Extract the [x, y] coordinate from the center of the cell holding the provided text.  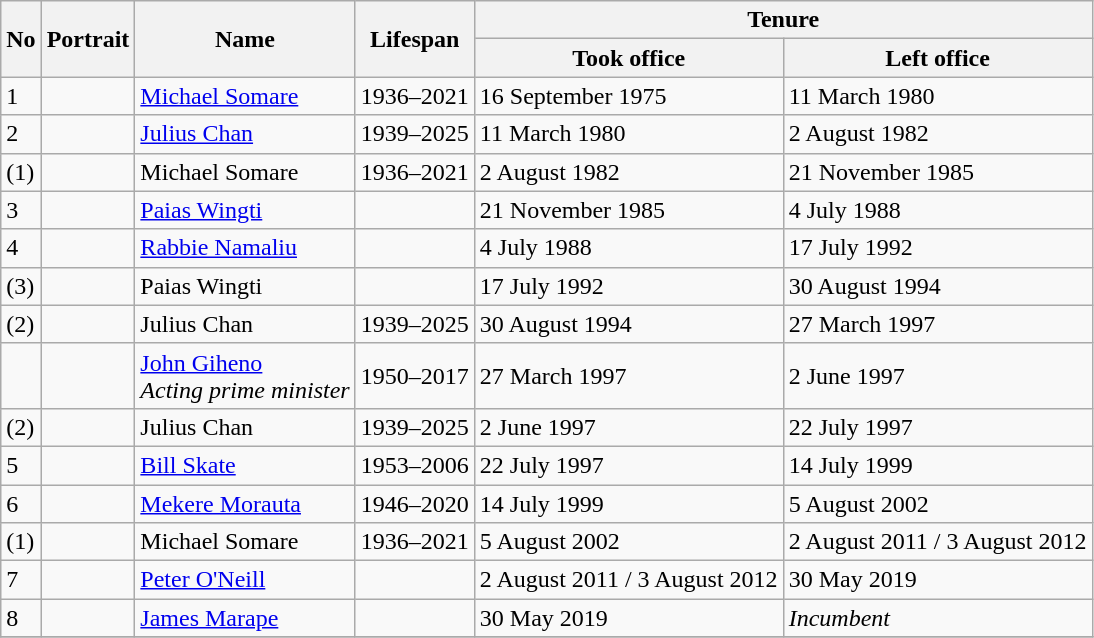
Lifespan [414, 39]
4 [21, 248]
6 [21, 503]
2 [21, 134]
1 [21, 96]
Rabbie Namaliu [245, 248]
James Marape [245, 618]
5 [21, 465]
Mekere Morauta [245, 503]
1946–2020 [414, 503]
No [21, 39]
Took office [628, 58]
Tenure [783, 20]
John GihenoActing prime minister [245, 376]
Name [245, 39]
8 [21, 618]
1950–2017 [414, 376]
Peter O'Neill [245, 580]
Bill Skate [245, 465]
16 September 1975 [628, 96]
3 [21, 210]
Left office [938, 58]
(3) [21, 286]
1953–2006 [414, 465]
7 [21, 580]
Incumbent [938, 618]
Portrait [88, 39]
